Search for the cell housing the specified text and yield its [x, y] center coordinate. 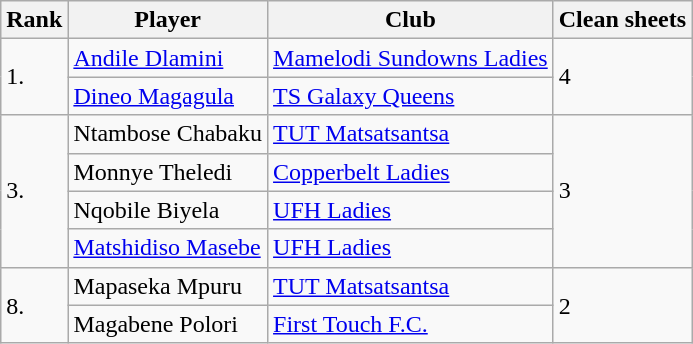
Clean sheets [622, 20]
Copperbelt Ladies [411, 172]
Dineo Magagula [168, 96]
Mamelodi Sundowns Ladies [411, 58]
Player [168, 20]
Ntambose Chabaku [168, 134]
Nqobile Biyela [168, 210]
Monnye Theledi [168, 172]
TS Galaxy Queens [411, 96]
Mapaseka Mpuru [168, 286]
2 [622, 305]
8. [34, 305]
Rank [34, 20]
Club [411, 20]
3. [34, 191]
4 [622, 77]
First Touch F.C. [411, 324]
Magabene Polori [168, 324]
1. [34, 77]
3 [622, 191]
Andile Dlamini [168, 58]
Matshidiso Masebe [168, 248]
